Scan for the cell matching the given text and deliver its [x, y] coordinate at center. 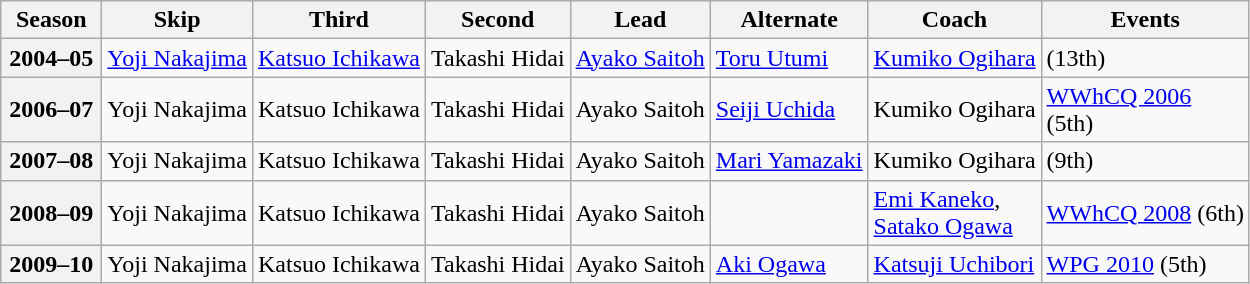
(13th) [1145, 58]
2008–09 [52, 212]
Lead [640, 20]
Katsuji Uchibori [954, 264]
Emi Kaneko,Satako Ogawa [954, 212]
WWhCQ 2008 (6th) [1145, 212]
Third [338, 20]
Skip [178, 20]
Events [1145, 20]
Second [498, 20]
WPG 2010 (5th) [1145, 264]
2007–08 [52, 161]
2009–10 [52, 264]
(9th) [1145, 161]
Mari Yamazaki [789, 161]
2006–07 [52, 110]
Alternate [789, 20]
2004–05 [52, 58]
Seiji Uchida [789, 110]
Coach [954, 20]
WWhCQ 2006 (5th) [1145, 110]
Toru Utumi [789, 58]
Aki Ogawa [789, 264]
Season [52, 20]
